Determine the (x, y) coordinate at the center of the cell enclosing the given text.  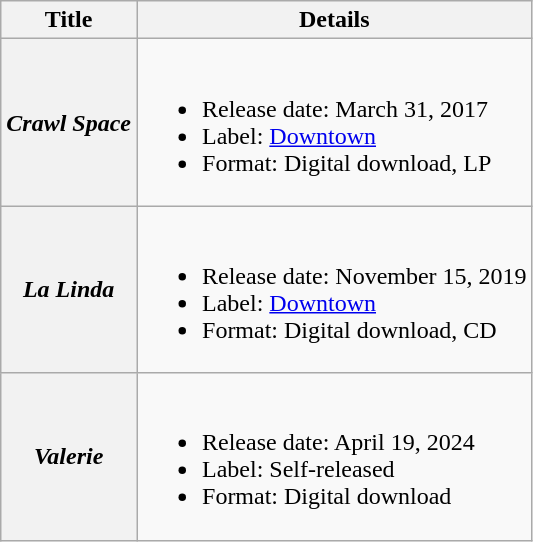
Valerie (69, 456)
Release date: April 19, 2024Label: Self-releasedFormat: Digital download (334, 456)
La Linda (69, 290)
Release date: November 15, 2019Label: DowntownFormat: Digital download, CD (334, 290)
Details (334, 20)
Title (69, 20)
Crawl Space (69, 122)
Release date: March 31, 2017Label: DowntownFormat: Digital download, LP (334, 122)
